Provide the (x, y) coordinate of the cell's center where the given text is located.  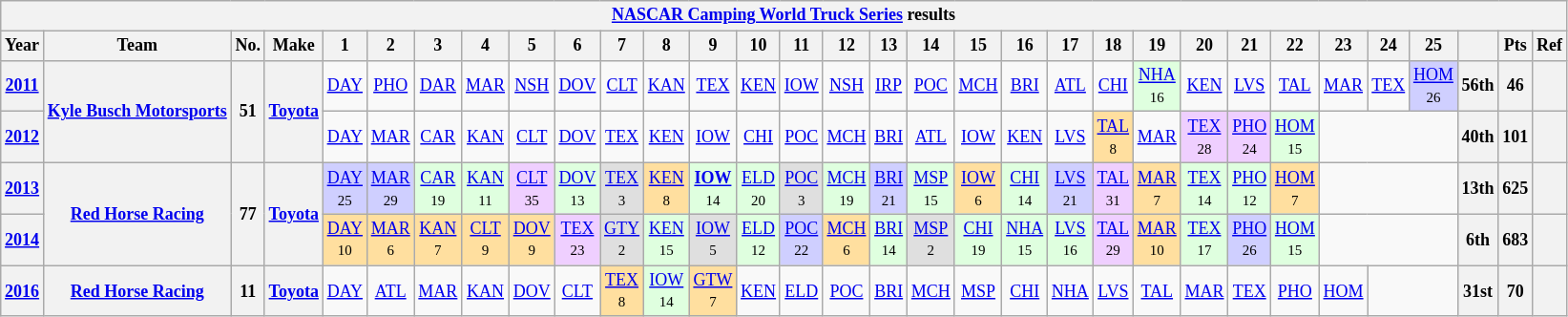
DAY10 (345, 240)
MSP15 (930, 188)
51 (248, 111)
ELD20 (759, 188)
25 (1433, 46)
MCH6 (847, 240)
13th (1477, 188)
CLT35 (532, 188)
16 (1025, 46)
BRI21 (889, 188)
PHO12 (1250, 188)
3 (438, 46)
14 (930, 46)
KEN8 (666, 188)
46 (1516, 86)
NASCAR Camping World Truck Series results (784, 15)
ELD12 (759, 240)
2014 (23, 240)
GTW7 (713, 291)
TAL31 (1113, 188)
56th (1477, 86)
CAR19 (438, 188)
6th (1477, 240)
8 (666, 46)
Ref (1550, 46)
POC22 (802, 240)
19 (1157, 46)
MAR6 (390, 240)
6 (577, 46)
CAR (438, 137)
MAR7 (1157, 188)
DOV13 (577, 188)
TEX28 (1204, 137)
13 (889, 46)
21 (1250, 46)
9 (713, 46)
ELD (802, 291)
IOW6 (978, 188)
2011 (23, 86)
70 (1516, 291)
NHA (1071, 291)
DOV9 (532, 240)
Make (294, 46)
IOW5 (713, 240)
40th (1477, 137)
KEN15 (666, 240)
DAR (438, 86)
DAY25 (345, 188)
POC3 (802, 188)
10 (759, 46)
23 (1344, 46)
HOM7 (1296, 188)
683 (1516, 240)
5 (532, 46)
15 (978, 46)
PHO26 (1250, 240)
2012 (23, 137)
TEX8 (622, 291)
BRI14 (889, 240)
PHO24 (1250, 137)
Year (23, 46)
HOM26 (1433, 86)
7 (622, 46)
MAR29 (390, 188)
LVS21 (1071, 188)
Kyle Busch Motorsports (137, 111)
Pts (1516, 46)
MSP2 (930, 240)
HOM (1344, 291)
31st (1477, 291)
GTY2 (622, 240)
24 (1389, 46)
MCH19 (847, 188)
LVS16 (1071, 240)
KAN7 (438, 240)
MAR10 (1157, 240)
CLT9 (486, 240)
MSP (978, 291)
CHI19 (978, 240)
101 (1516, 137)
2016 (23, 291)
CHI14 (1025, 188)
TAL8 (1113, 137)
TEX23 (577, 240)
KAN11 (486, 188)
NHA15 (1025, 240)
2 (390, 46)
TEX14 (1204, 188)
20 (1204, 46)
NHA16 (1157, 86)
TEX17 (1204, 240)
TAL29 (1113, 240)
22 (1296, 46)
77 (248, 214)
4 (486, 46)
2013 (23, 188)
17 (1071, 46)
625 (1516, 188)
Team (137, 46)
12 (847, 46)
TEX3 (622, 188)
IRP (889, 86)
18 (1113, 46)
1 (345, 46)
No. (248, 46)
